Determine the (X, Y) coordinate at the center of the cell enclosing the given text.  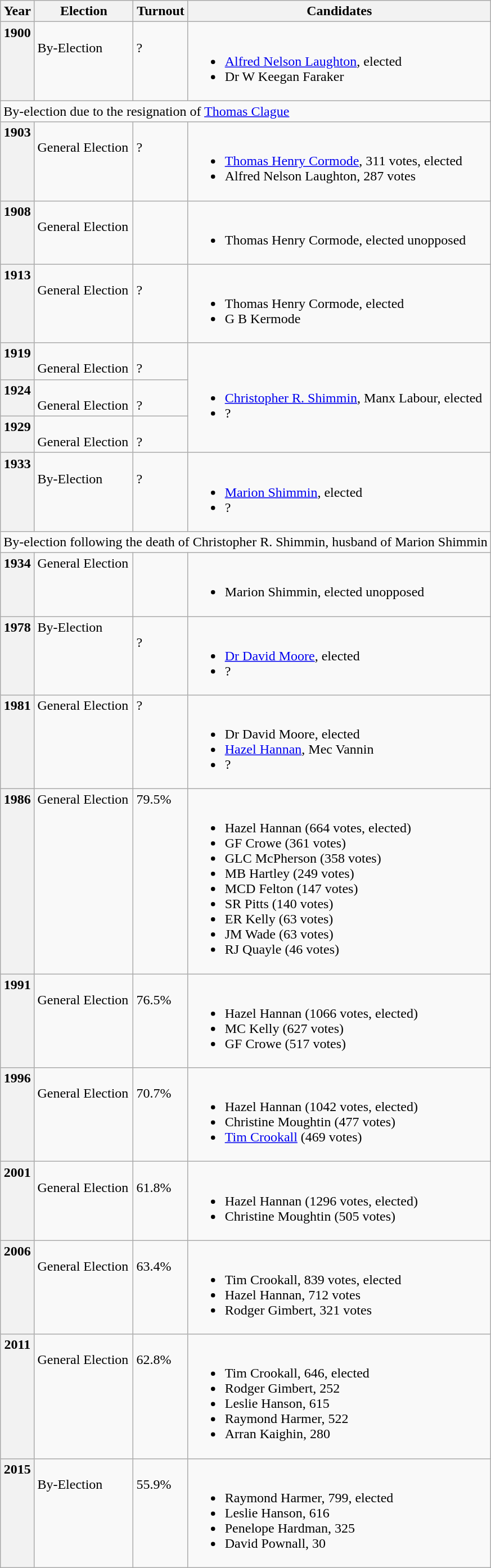
By-election following the death of Christopher R. Shimmin, husband of Marion Shimmin (246, 542)
1908 (17, 233)
Marion Shimmin, elected? (339, 492)
1924 (17, 398)
1913 (17, 303)
1919 (17, 361)
Dr David Moore, electedHazel Hannan, Mec Vannin? (339, 742)
By-election due to the resignation of Thomas Clague (246, 111)
Marion Shimmin, elected unopposed (339, 584)
1933 (17, 492)
1934 (17, 584)
1991 (17, 1021)
55.9% (161, 1513)
2011 (17, 1396)
Turnout (161, 11)
Dr David Moore, elected? (339, 655)
1900 (17, 61)
Thomas Henry Cormode, elected unopposed (339, 233)
Hazel Hannan (1042 votes, elected)Christine Moughtin (477 votes)Tim Crookall (469 votes) (339, 1115)
1986 (17, 881)
2001 (17, 1201)
1996 (17, 1115)
1929 (17, 434)
Thomas Henry Cormode, electedG B Kermode (339, 303)
Election (84, 11)
70.7% (161, 1115)
Year (17, 11)
1903 (17, 161)
62.8% (161, 1396)
Hazel Hannan (1066 votes, elected)MC Kelly (627 votes)GF Crowe (517 votes) (339, 1021)
61.8% (161, 1201)
Alfred Nelson Laughton, electedDr W Keegan Faraker (339, 61)
1978 (17, 655)
63.4% (161, 1287)
Thomas Henry Cormode, 311 votes, electedAlfred Nelson Laughton, 287 votes (339, 161)
76.5% (161, 1021)
2015 (17, 1513)
79.5% (161, 881)
Tim Crookall, 646, electedRodger Gimbert, 252Leslie Hanson, 615Raymond Harmer, 522Arran Kaighin, 280 (339, 1396)
1981 (17, 742)
Christopher R. Shimmin, Manx Labour, elected? (339, 398)
Hazel Hannan (1296 votes, elected)Christine Moughtin (505 votes) (339, 1201)
2006 (17, 1287)
Candidates (339, 11)
Tim Crookall, 839 votes, electedHazel Hannan, 712 votesRodger Gimbert, 321 votes (339, 1287)
Raymond Harmer, 799, electedLeslie Hanson, 616Penelope Hardman, 325David Pownall, 30 (339, 1513)
